Find where the given text appears and provide that cell's center as (x, y) coordinate. 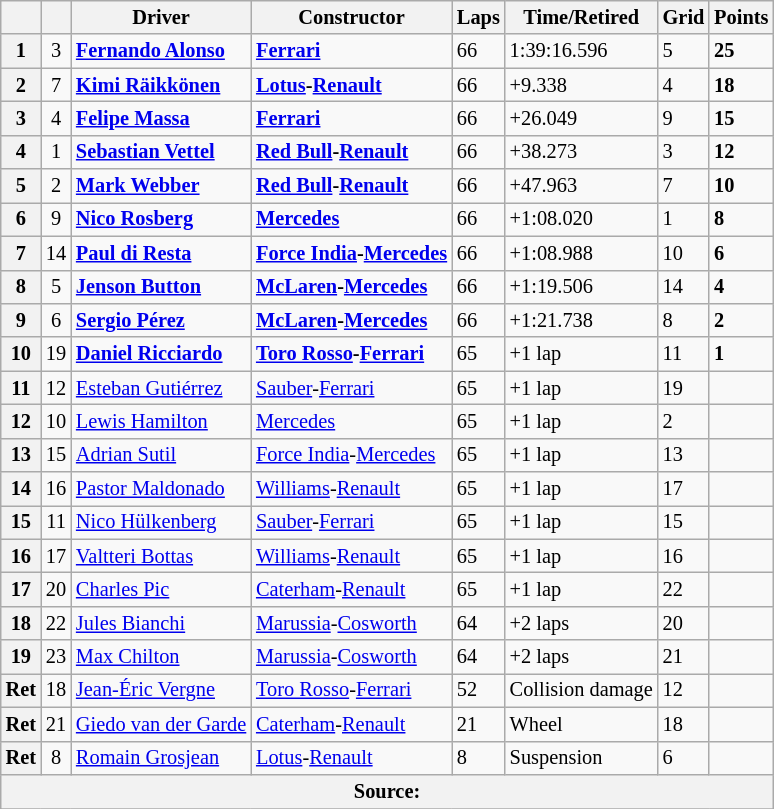
Laps (478, 17)
Nico Hülkenberg (161, 522)
Max Chilton (161, 657)
Felipe Massa (161, 118)
Kimi Räikkönen (161, 85)
Grid (684, 17)
Sebastian Vettel (161, 152)
Valtteri Bottas (161, 556)
Driver (161, 17)
Paul di Resta (161, 253)
Sergio Pérez (161, 320)
Collision damage (582, 690)
+1:08.988 (582, 253)
Wheel (582, 724)
Jean-Éric Vergne (161, 690)
Time/Retired (582, 17)
Jules Bianchi (161, 623)
1:39:16.596 (582, 51)
Nico Rosberg (161, 219)
Daniel Ricciardo (161, 354)
Giedo van der Garde (161, 724)
Constructor (352, 17)
+1:21.738 (582, 320)
+1:08.020 (582, 219)
Mark Webber (161, 186)
Charles Pic (161, 589)
Adrian Sutil (161, 455)
+38.273 (582, 152)
+1:19.506 (582, 287)
Points (741, 17)
Fernando Alonso (161, 51)
Suspension (582, 758)
Esteban Gutiérrez (161, 388)
25 (741, 51)
Jenson Button (161, 287)
Romain Grosjean (161, 758)
Source: (388, 791)
23 (56, 657)
+9.338 (582, 85)
52 (478, 690)
Pastor Maldonado (161, 489)
Lewis Hamilton (161, 421)
+26.049 (582, 118)
+47.963 (582, 186)
